Scan for the cell matching the given text and deliver its (x, y) coordinate at center. 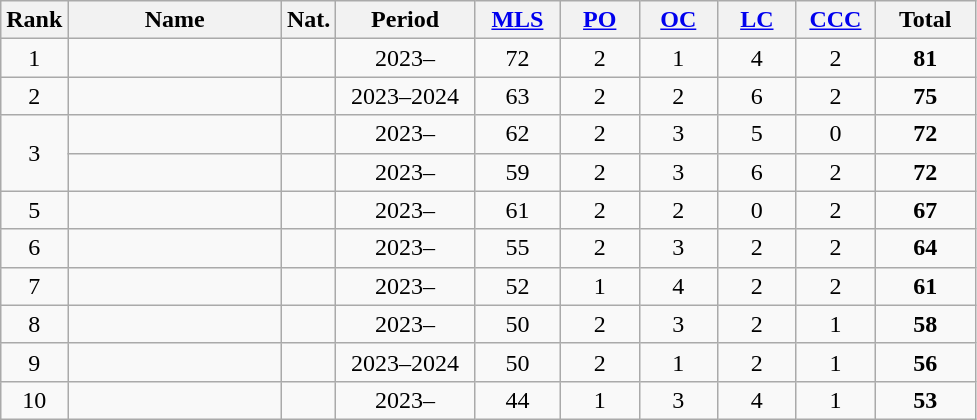
CCC (836, 20)
81 (926, 58)
Total (926, 20)
OC (678, 20)
52 (517, 286)
63 (517, 96)
Period (406, 20)
55 (517, 248)
59 (517, 172)
LC (758, 20)
56 (926, 362)
58 (926, 324)
Rank (34, 20)
10 (34, 400)
MLS (517, 20)
8 (34, 324)
Nat. (308, 20)
44 (517, 400)
64 (926, 248)
75 (926, 96)
62 (517, 134)
Name (175, 20)
9 (34, 362)
53 (926, 400)
PO (600, 20)
67 (926, 210)
7 (34, 286)
